Provide the [X, Y] coordinate of the cell's center where the given text is located.  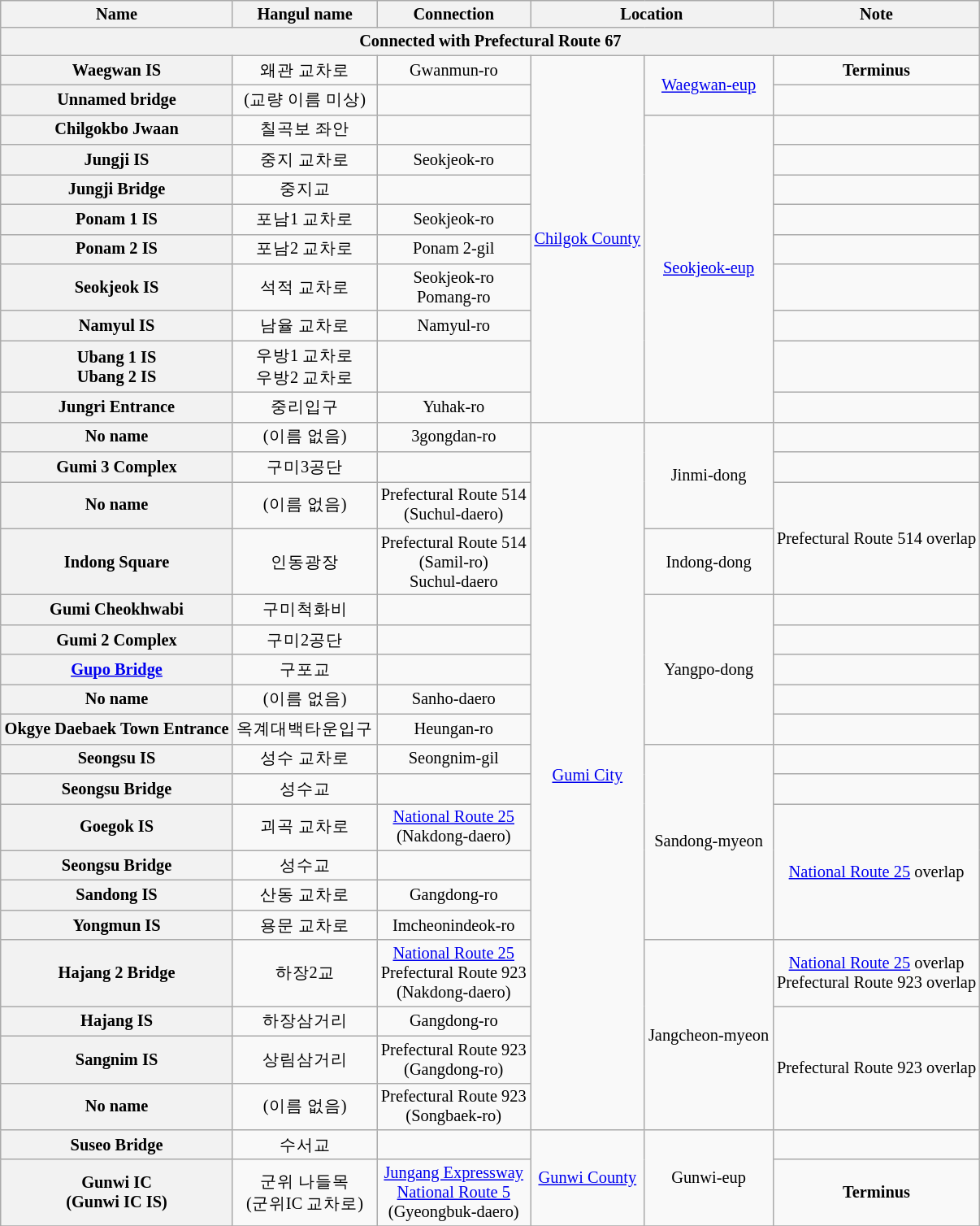
하장삼거리 [305, 1021]
Namyul IS [117, 325]
석적 교차로 [305, 287]
Gumi City [588, 776]
Yangpo-dong [709, 670]
구미3공단 [305, 467]
중지 교차로 [305, 159]
Connected with Prefectural Route 67 [491, 41]
Seokjeok-roPomang-ro [453, 287]
구포교 [305, 670]
Ubang 1 ISUbang 2 IS [117, 367]
Jungji IS [117, 159]
Prefectural Route 514(Samil-ro)Suchul-daero [453, 562]
하장2교 [305, 973]
Hangul name [305, 14]
Gumi 3 Complex [117, 467]
Jungang ExpresswayNational Route 5(Gyeongbuk-daero) [453, 1193]
우방1 교차로우방2 교차로 [305, 367]
Indong Square [117, 562]
Seokjeok-eup [709, 268]
Gunwi IC(Gunwi IC IS) [117, 1193]
구미척화비 [305, 610]
Gumi Cheokhwabi [117, 610]
Ponam 1 IS [117, 220]
Location [652, 14]
Sanho-daero [453, 699]
Sangnim IS [117, 1059]
남율 교차로 [305, 325]
National Route 25 overlap [876, 872]
수서교 [305, 1145]
Ponam 2 IS [117, 249]
Note [876, 14]
Waegwan IS [117, 70]
Indong-dong [709, 562]
Chilgokbo Jwaan [117, 130]
칠곡보 좌안 [305, 130]
Jinmi-dong [709, 475]
산동 교차로 [305, 894]
Name [117, 14]
Goegok IS [117, 827]
Ponam 2-gil [453, 249]
구미2공단 [305, 639]
Prefectural Route 923(Songbaek-ro) [453, 1106]
용문 교차로 [305, 925]
National Route 25(Nakdong-daero) [453, 827]
Jangcheon-myeon [709, 1035]
Yuhak-ro [453, 406]
Sandong IS [117, 894]
3gongdan-ro [453, 437]
Imcheonindeok-ro [453, 925]
포남2 교차로 [305, 249]
옥계대백타운입구 [305, 728]
인동광장 [305, 562]
군위 나들목(군위IC 교차로) [305, 1193]
Gwanmun-ro [453, 70]
Connection [453, 14]
상림삼거리 [305, 1059]
괴곡 교차로 [305, 827]
Gupo Bridge [117, 670]
Seokjeok IS [117, 287]
Seongnim-gil [453, 759]
Prefectural Route 923(Gangdong-ro) [453, 1059]
Namyul-ro [453, 325]
Prefectural Route 514(Suchul-daero) [453, 505]
Sandong-myeon [709, 842]
Gunwi-eup [709, 1177]
(교량 이름 미상) [305, 99]
Gumi 2 Complex [117, 639]
Okgye Daebaek Town Entrance [117, 728]
Seongsu IS [117, 759]
중리입구 [305, 406]
Yongmun IS [117, 925]
Jungji Bridge [117, 189]
Hajang 2 Bridge [117, 973]
Chilgok County [588, 239]
Waegwan-eup [709, 85]
성수 교차로 [305, 759]
Unnamed bridge [117, 99]
포남1 교차로 [305, 220]
Hajang IS [117, 1021]
Gunwi County [588, 1177]
Prefectural Route 514 overlap [876, 538]
Suseo Bridge [117, 1145]
Prefectural Route 923 overlap [876, 1067]
Heungan-ro [453, 728]
Jungri Entrance [117, 406]
왜관 교차로 [305, 70]
중지교 [305, 189]
National Route 25Prefectural Route 923(Nakdong-daero) [453, 973]
National Route 25 overlapPrefectural Route 923 overlap [876, 973]
